Return the [X, Y] coordinate for the center point of the cell that contains the specified text.  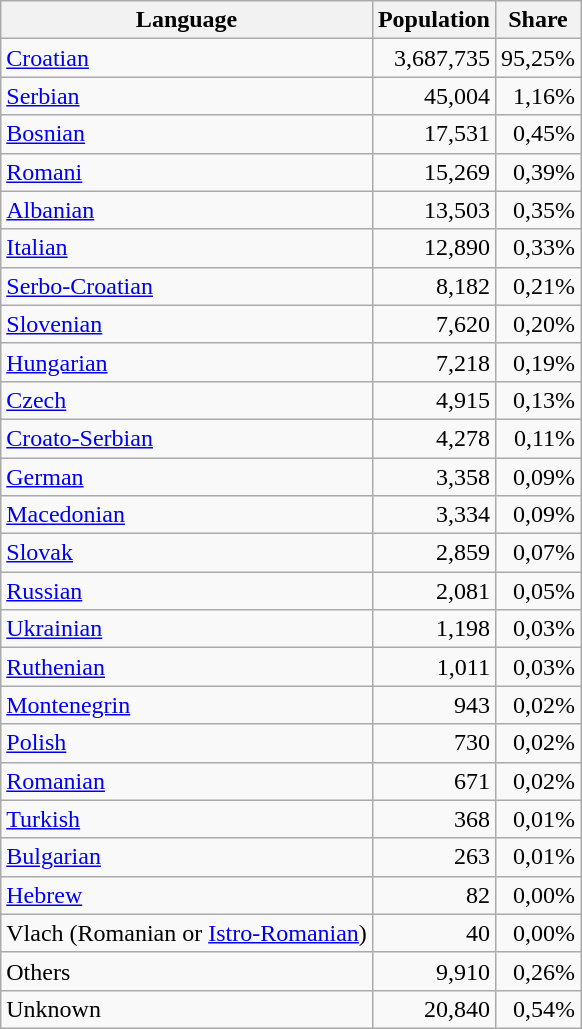
0,26% [538, 971]
Romanian [187, 781]
Population [434, 20]
2,859 [434, 553]
7,620 [434, 324]
4,915 [434, 400]
45,004 [434, 96]
Romani [187, 172]
Macedonian [187, 515]
1,16% [538, 96]
Hebrew [187, 895]
3,358 [434, 477]
9,910 [434, 971]
730 [434, 743]
263 [434, 857]
17,531 [434, 134]
Ruthenian [187, 667]
1,011 [434, 667]
943 [434, 705]
Albanian [187, 210]
0,54% [538, 1009]
Turkish [187, 819]
Serbian [187, 96]
Slovenian [187, 324]
Language [187, 20]
Vlach (Romanian or Istro-Romanian) [187, 933]
0,19% [538, 362]
Bulgarian [187, 857]
0,13% [538, 400]
Russian [187, 591]
Croatian [187, 58]
German [187, 477]
368 [434, 819]
3,334 [434, 515]
15,269 [434, 172]
0,35% [538, 210]
0,45% [538, 134]
2,081 [434, 591]
0,05% [538, 591]
20,840 [434, 1009]
95,25% [538, 58]
671 [434, 781]
0,39% [538, 172]
Slovak [187, 553]
1,198 [434, 629]
Unknown [187, 1009]
Polish [187, 743]
8,182 [434, 286]
Czech [187, 400]
40 [434, 933]
Italian [187, 248]
0,33% [538, 248]
12,890 [434, 248]
Croato-Serbian [187, 438]
Share [538, 20]
Ukrainian [187, 629]
Bosnian [187, 134]
0,11% [538, 438]
7,218 [434, 362]
3,687,735 [434, 58]
0,20% [538, 324]
Hungarian [187, 362]
Others [187, 971]
Serbo-Croatian [187, 286]
13,503 [434, 210]
0,21% [538, 286]
Montenegrin [187, 705]
0,07% [538, 553]
4,278 [434, 438]
82 [434, 895]
